Find where the given text appears and provide that cell's center as (X, Y) coordinate. 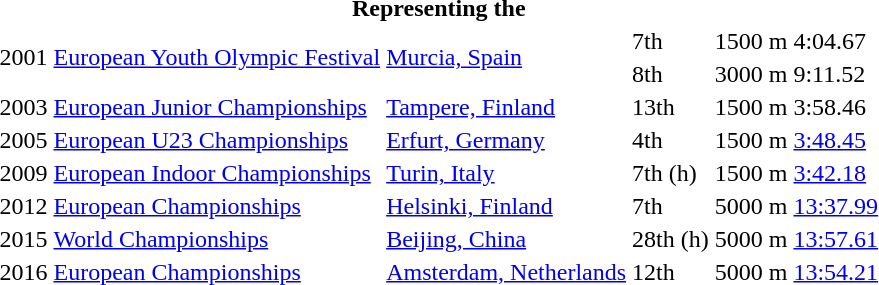
Helsinki, Finland (506, 206)
13th (671, 107)
8th (671, 74)
4th (671, 140)
7th (h) (671, 173)
European Youth Olympic Festival (217, 58)
Murcia, Spain (506, 58)
European Indoor Championships (217, 173)
European Championships (217, 206)
Erfurt, Germany (506, 140)
3000 m (751, 74)
28th (h) (671, 239)
European U23 Championships (217, 140)
Turin, Italy (506, 173)
European Junior Championships (217, 107)
Tampere, Finland (506, 107)
Beijing, China (506, 239)
World Championships (217, 239)
